Return the [X, Y] coordinate for the center point of the cell that contains the specified text.  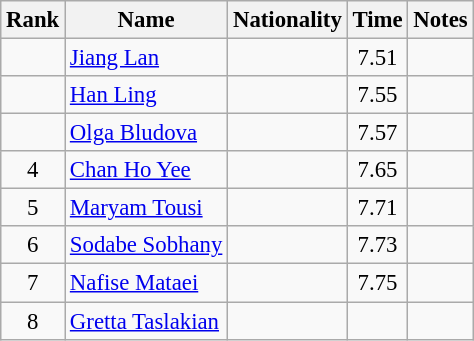
Gretta Taslakian [146, 321]
Nafise Mataei [146, 283]
Chan Ho Yee [146, 170]
4 [33, 170]
7.57 [378, 133]
Time [378, 20]
7.55 [378, 95]
7.75 [378, 283]
7 [33, 283]
5 [33, 208]
7.65 [378, 170]
Maryam Tousi [146, 208]
Sodabe Sobhany [146, 245]
Name [146, 20]
6 [33, 245]
Rank [33, 20]
7.51 [378, 58]
Nationality [288, 20]
8 [33, 321]
Notes [440, 20]
Olga Bludova [146, 133]
Han Ling [146, 95]
7.73 [378, 245]
7.71 [378, 208]
Jiang Lan [146, 58]
